Find where the given text appears and provide that cell's center as [x, y] coordinate. 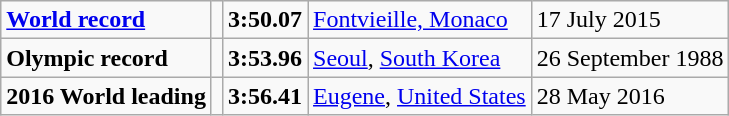
3:56.41 [264, 96]
3:53.96 [264, 58]
28 May 2016 [630, 96]
17 July 2015 [630, 20]
Olympic record [106, 58]
3:50.07 [264, 20]
26 September 1988 [630, 58]
2016 World leading [106, 96]
Fontvieille, Monaco [420, 20]
World record [106, 20]
Eugene, United States [420, 96]
Seoul, South Korea [420, 58]
